Extract the (x, y) coordinate from the center of the cell holding the provided text.  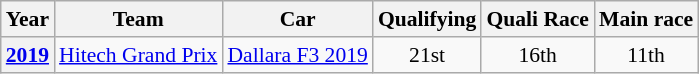
11th (646, 55)
Hitech Grand Prix (138, 55)
2019 (28, 55)
16th (538, 55)
Dallara F3 2019 (297, 55)
Team (138, 19)
Year (28, 19)
Car (297, 19)
Qualifying (427, 19)
Main race (646, 19)
21st (427, 55)
Quali Race (538, 19)
